Detect which cell encompasses the target text, then output its (x, y) center coordinate. 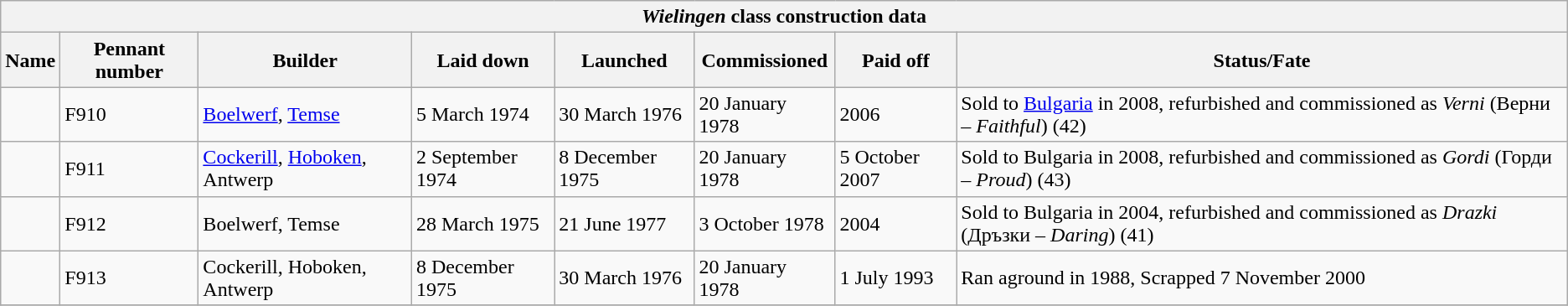
2006 (896, 114)
1 July 1993 (896, 278)
Sold to Bulgaria in 2008, refurbished and commissioned as Gordi (Горди – Proud) (43) (1261, 169)
Name (30, 60)
Status/Fate (1261, 60)
Laid down (482, 60)
F912 (129, 223)
Sold to Bulgaria in 2004, refurbished and commissioned as Drazki (Дръзки – Daring) (41) (1261, 223)
Builder (305, 60)
21 June 1977 (625, 223)
Launched (625, 60)
5 March 1974 (482, 114)
28 March 1975 (482, 223)
F913 (129, 278)
Paid off (896, 60)
Pennant number (129, 60)
5 October 2007 (896, 169)
2004 (896, 223)
Commissioned (765, 60)
F911 (129, 169)
Sold to Bulgaria in 2008, refurbished and commissioned as Verni (Верни – Faithful) (42) (1261, 114)
3 October 1978 (765, 223)
Wielingen class construction data (784, 17)
2 September 1974 (482, 169)
Ran aground in 1988, Scrapped 7 November 2000 (1261, 278)
F910 (129, 114)
